Scan for the cell matching the given text and deliver its (X, Y) coordinate at center. 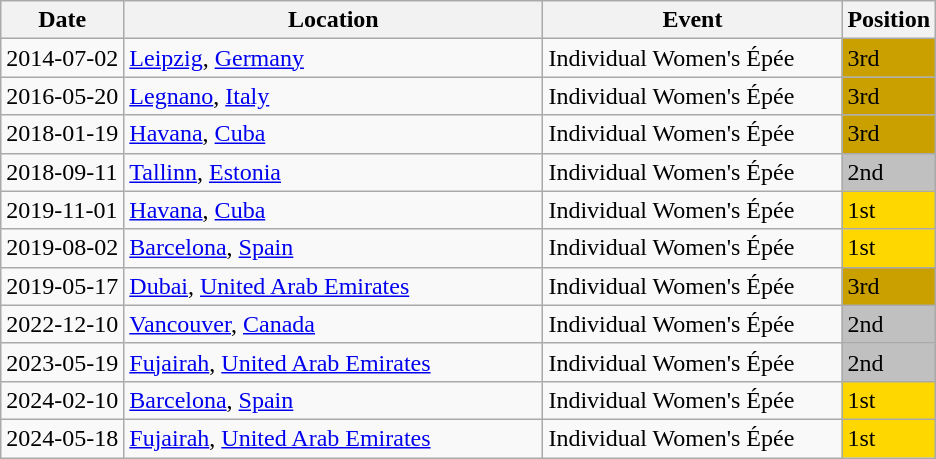
Legnano, Italy (334, 96)
Vancouver, Canada (334, 324)
2016-05-20 (62, 96)
Position (889, 20)
2019-05-17 (62, 286)
Leipzig, Germany (334, 58)
Tallinn, Estonia (334, 172)
2018-01-19 (62, 134)
2022-12-10 (62, 324)
Location (334, 20)
2024-05-18 (62, 438)
Date (62, 20)
2019-11-01 (62, 210)
2019-08-02 (62, 248)
Dubai, United Arab Emirates (334, 286)
Event (692, 20)
2024-02-10 (62, 400)
2014-07-02 (62, 58)
2023-05-19 (62, 362)
2018-09-11 (62, 172)
